From the cell containing the given text, extract its center point as (X, Y) coordinate. 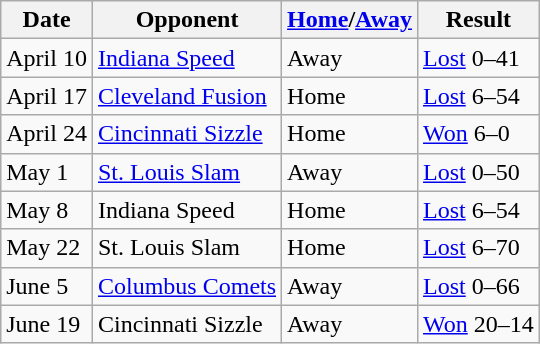
April 24 (47, 134)
April 10 (47, 58)
June 19 (47, 324)
Lost 0–41 (479, 58)
May 1 (47, 172)
Won 20–14 (479, 324)
May 8 (47, 210)
April 17 (47, 96)
Cleveland Fusion (186, 96)
Date (47, 20)
Home/Away (350, 20)
Lost 0–50 (479, 172)
Result (479, 20)
Columbus Comets (186, 286)
Lost 0–66 (479, 286)
Lost 6–70 (479, 248)
Won 6–0 (479, 134)
June 5 (47, 286)
Opponent (186, 20)
May 22 (47, 248)
